Locate the cell with the specified text and output its [x, y] center coordinate. 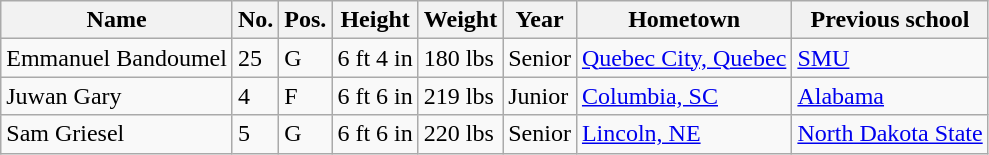
Weight [460, 20]
Junior [540, 96]
6 ft 4 in [375, 58]
Pos. [306, 20]
North Dakota State [890, 134]
5 [255, 134]
Hometown [684, 20]
Sam Griesel [117, 134]
No. [255, 20]
25 [255, 58]
Columbia, SC [684, 96]
Lincoln, NE [684, 134]
F [306, 96]
180 lbs [460, 58]
Year [540, 20]
4 [255, 96]
Name [117, 20]
Previous school [890, 20]
Alabama [890, 96]
Quebec City, Quebec [684, 58]
SMU [890, 58]
220 lbs [460, 134]
Juwan Gary [117, 96]
219 lbs [460, 96]
Emmanuel Bandoumel [117, 58]
Height [375, 20]
